Capture the cell that displays the provided text and extract its [X, Y] central coordinate. 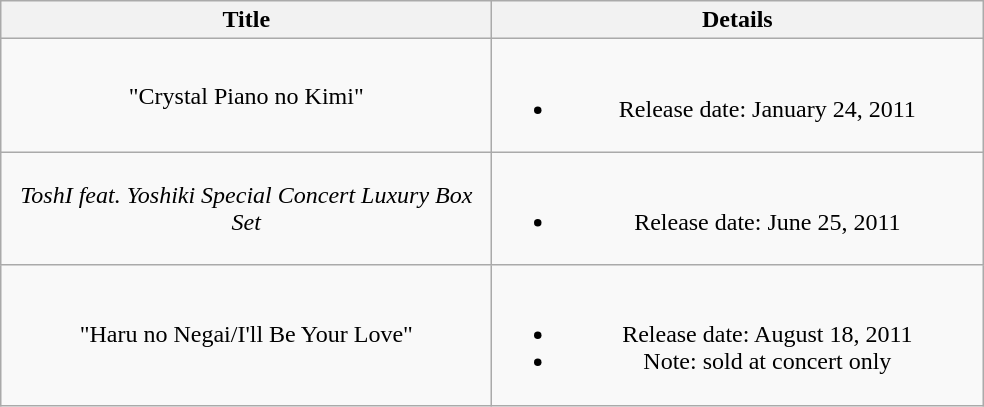
Release date: June 25, 2011 [738, 208]
"Crystal Piano no Kimi" [246, 96]
Release date: August 18, 2011Note: sold at concert only [738, 335]
ToshI feat. Yoshiki Special Concert Luxury Box Set [246, 208]
Title [246, 20]
Release date: January 24, 2011 [738, 96]
Details [738, 20]
"Haru no Negai/I'll Be Your Love" [246, 335]
